Capture the cell that displays the provided text and extract its [x, y] central coordinate. 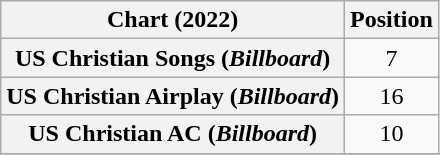
Chart (2022) [173, 20]
Position [392, 20]
US Christian Airplay (Billboard) [173, 96]
16 [392, 96]
US Christian AC (Billboard) [173, 134]
US Christian Songs (Billboard) [173, 58]
7 [392, 58]
10 [392, 134]
